Determine the (x, y) coordinate at the center of the cell enclosing the given text.  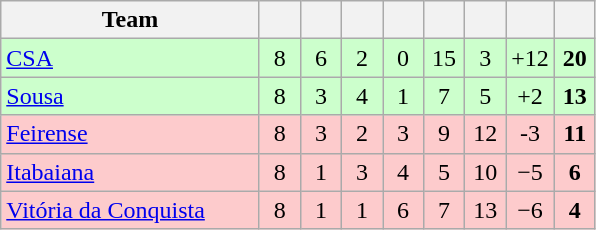
12 (486, 134)
10 (486, 172)
CSA (130, 58)
9 (444, 134)
−6 (530, 210)
15 (444, 58)
Sousa (130, 96)
Vitória da Conquista (130, 210)
20 (574, 58)
Itabaiana (130, 172)
+12 (530, 58)
Team (130, 20)
+2 (530, 96)
-3 (530, 134)
11 (574, 134)
0 (402, 58)
−5 (530, 172)
Feirense (130, 134)
